For the text-containing cell, return its midpoint in [X, Y] coordinate format. 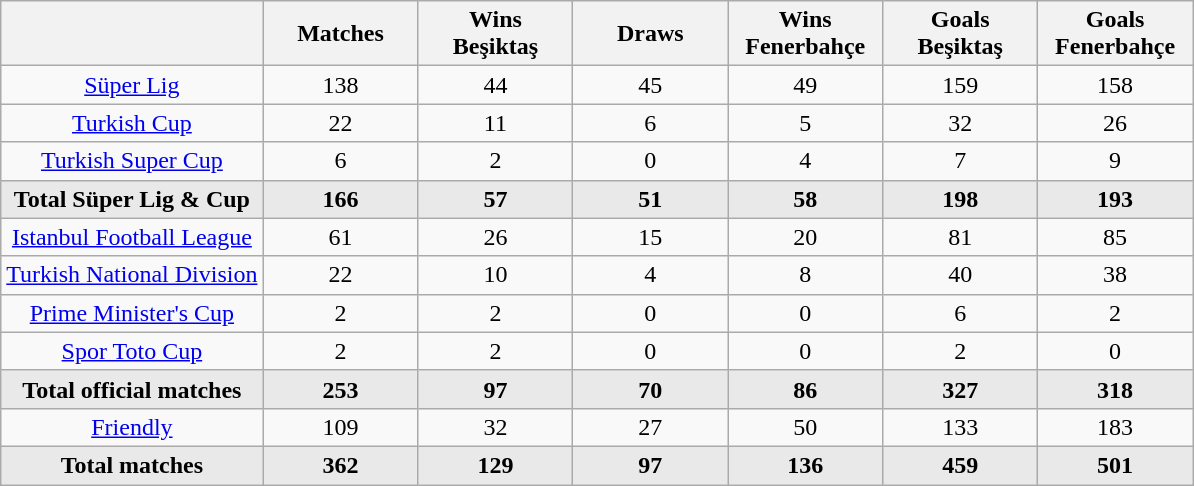
5 [806, 123]
51 [650, 199]
Friendly [132, 427]
WinsFenerbahçe [806, 34]
109 [340, 427]
20 [806, 237]
50 [806, 427]
85 [1116, 237]
Turkish Cup [132, 123]
Prime Minister's Cup [132, 313]
459 [960, 465]
501 [1116, 465]
8 [806, 275]
44 [496, 85]
27 [650, 427]
Draws [650, 34]
15 [650, 237]
193 [1116, 199]
70 [650, 389]
Total official matches [132, 389]
61 [340, 237]
49 [806, 85]
138 [340, 85]
GoalsBeşiktaş [960, 34]
40 [960, 275]
10 [496, 275]
362 [340, 465]
81 [960, 237]
86 [806, 389]
133 [960, 427]
38 [1116, 275]
318 [1116, 389]
Turkish Super Cup [132, 161]
Matches [340, 34]
57 [496, 199]
58 [806, 199]
WinsBeşiktaş [496, 34]
45 [650, 85]
159 [960, 85]
9 [1116, 161]
327 [960, 389]
129 [496, 465]
183 [1116, 427]
GoalsFenerbahçe [1116, 34]
11 [496, 123]
Turkish National Division [132, 275]
Total matches [132, 465]
166 [340, 199]
7 [960, 161]
Istanbul Football League [132, 237]
253 [340, 389]
Total Süper Lig & Cup [132, 199]
198 [960, 199]
Spor Toto Cup [132, 351]
158 [1116, 85]
136 [806, 465]
Süper Lig [132, 85]
